From the cell containing the given text, extract its center point as (X, Y) coordinate. 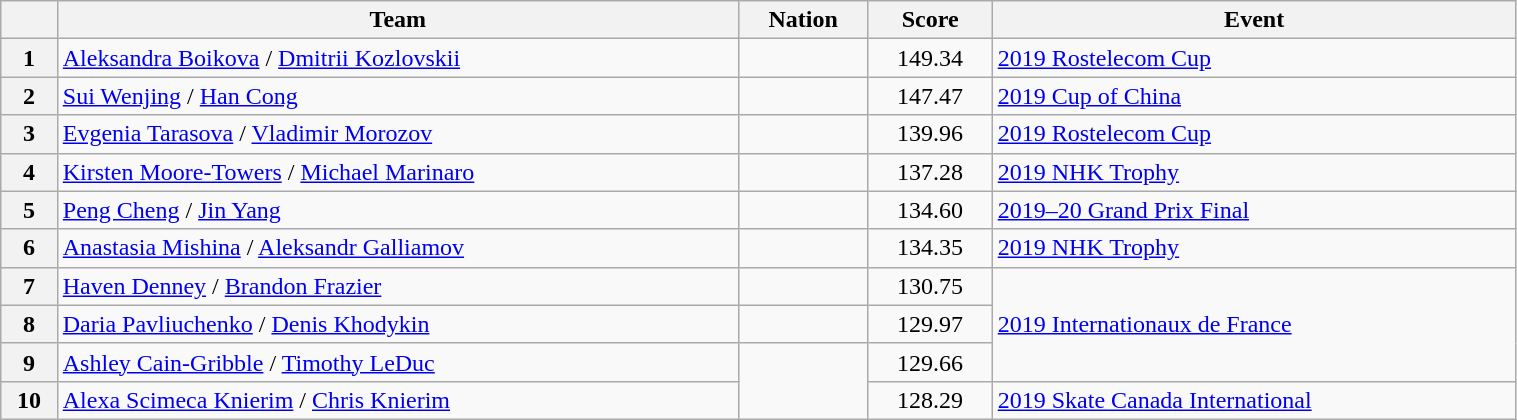
4 (30, 172)
128.29 (930, 400)
Aleksandra Boikova / Dmitrii Kozlovskii (398, 58)
6 (30, 248)
Event (1254, 20)
2019 Internationaux de France (1254, 324)
3 (30, 134)
134.35 (930, 248)
129.66 (930, 362)
Evgenia Tarasova / Vladimir Morozov (398, 134)
139.96 (930, 134)
130.75 (930, 286)
Alexa Scimeca Knierim / Chris Knierim (398, 400)
Peng Cheng / Jin Yang (398, 210)
129.97 (930, 324)
1 (30, 58)
2019–20 Grand Prix Final (1254, 210)
10 (30, 400)
Nation (803, 20)
2019 Cup of China (1254, 96)
2 (30, 96)
134.60 (930, 210)
8 (30, 324)
Sui Wenjing / Han Cong (398, 96)
5 (30, 210)
137.28 (930, 172)
9 (30, 362)
Haven Denney / Brandon Frazier (398, 286)
Ashley Cain-Gribble / Timothy LeDuc (398, 362)
147.47 (930, 96)
Team (398, 20)
Score (930, 20)
Kirsten Moore-Towers / Michael Marinaro (398, 172)
Anastasia Mishina / Aleksandr Galliamov (398, 248)
2019 Skate Canada International (1254, 400)
Daria Pavliuchenko / Denis Khodykin (398, 324)
7 (30, 286)
149.34 (930, 58)
